For the text-containing cell, return its midpoint in (X, Y) coordinate format. 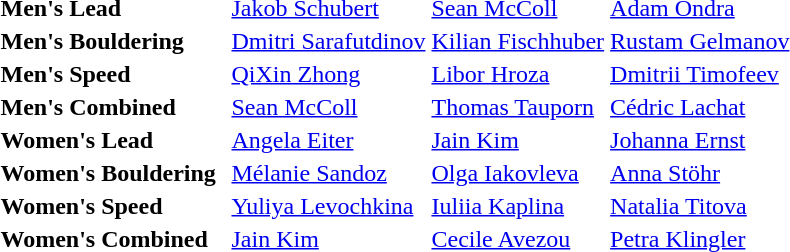
QiXin Zhong (328, 74)
Dmitri Sarafutdinov (328, 41)
Angela Eiter (328, 140)
Thomas Tauporn (518, 107)
Iuliia Kaplina (518, 206)
Jain Kim (518, 140)
Libor Hroza (518, 74)
Mélanie Sandoz (328, 173)
Kilian Fischhuber (518, 41)
Yuliya Levochkina (328, 206)
Sean McColl (328, 107)
Olga Iakovleva (518, 173)
